Provide the (X, Y) coordinate of the cell's center where the given text is located.  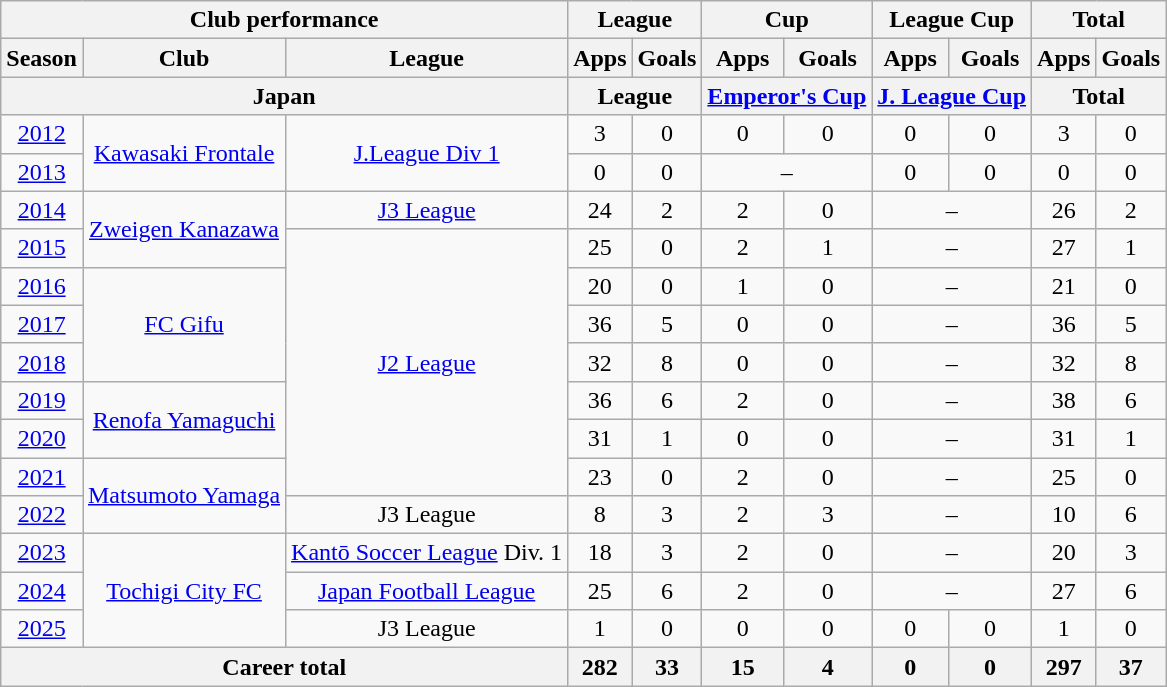
2016 (42, 286)
Kawasaki Frontale (184, 153)
2014 (42, 210)
37 (1131, 667)
18 (600, 553)
24 (600, 210)
2017 (42, 324)
Matsumoto Yamaga (184, 496)
Zweigen Kanazawa (184, 229)
Season (42, 58)
4 (827, 667)
297 (1064, 667)
Career total (284, 667)
2019 (42, 400)
21 (1064, 286)
2020 (42, 438)
J2 League (427, 362)
10 (1064, 515)
2024 (42, 591)
Club performance (284, 20)
282 (600, 667)
FC Gifu (184, 324)
Emperor's Cup (787, 96)
2022 (42, 515)
Club (184, 58)
38 (1064, 400)
2023 (42, 553)
2015 (42, 248)
Tochigi City FC (184, 591)
Japan Football League (427, 591)
15 (743, 667)
2012 (42, 134)
J.League Div 1 (427, 153)
2013 (42, 172)
Japan (284, 96)
League Cup (952, 20)
2021 (42, 477)
J. League Cup (952, 96)
Renofa Yamaguchi (184, 419)
2018 (42, 362)
2025 (42, 629)
Cup (787, 20)
23 (600, 477)
26 (1064, 210)
33 (667, 667)
Kantō Soccer League Div. 1 (427, 553)
